Output the (X, Y) coordinate of the center of the cell containing the given text.  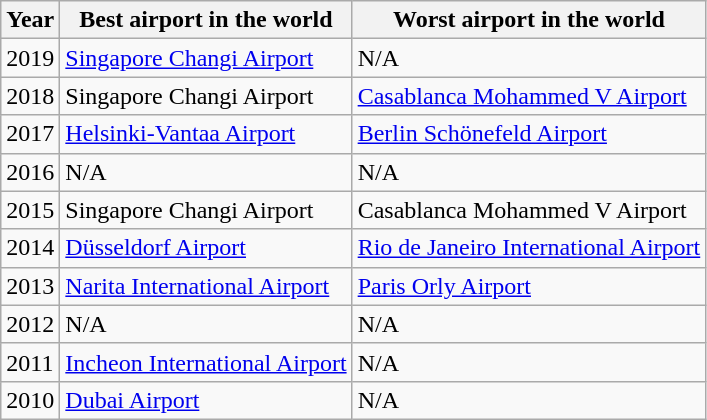
2014 (30, 248)
Year (30, 20)
Incheon International Airport (206, 362)
Dubai Airport (206, 400)
Düsseldorf Airport (206, 248)
Berlin Schönefeld Airport (529, 134)
Helsinki-Vantaa Airport (206, 134)
Paris Orly Airport (529, 286)
2015 (30, 210)
2018 (30, 96)
Worst airport in the world (529, 20)
2017 (30, 134)
Narita International Airport (206, 286)
2013 (30, 286)
2012 (30, 324)
Rio de Janeiro International Airport (529, 248)
2011 (30, 362)
2016 (30, 172)
2010 (30, 400)
2019 (30, 58)
Best airport in the world (206, 20)
